Determine the [x, y] coordinate at the center of the cell enclosing the given text.  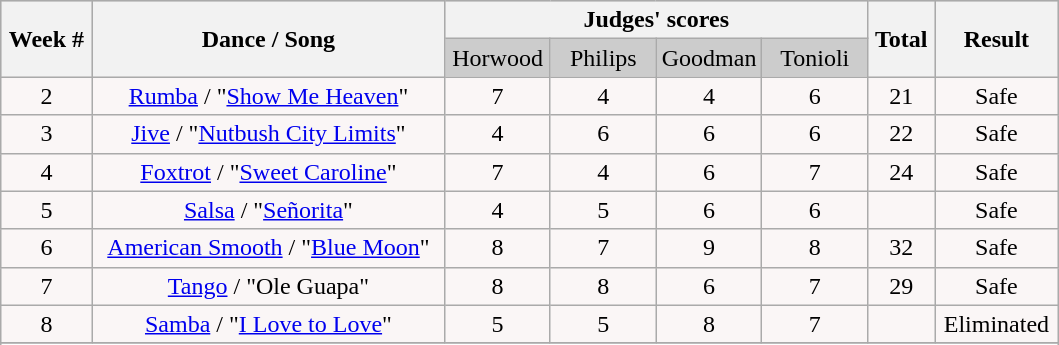
3 [46, 134]
21 [902, 96]
24 [902, 172]
Jive / "Nutbush City Limits" [268, 134]
Judges' scores [656, 20]
Philips [603, 58]
Foxtrot / "Sweet Caroline" [268, 172]
American Smooth / "Blue Moon" [268, 248]
Horwood [498, 58]
Eliminated [996, 324]
Goodman [709, 58]
Week # [46, 39]
Result [996, 39]
Samba / "I Love to Love" [268, 324]
32 [902, 248]
29 [902, 286]
Tango / "Ole Guapa" [268, 286]
2 [46, 96]
9 [709, 248]
Tonioli [815, 58]
Dance / Song [268, 39]
Total [902, 39]
Salsa / "Señorita" [268, 210]
22 [902, 134]
Rumba / "Show Me Heaven" [268, 96]
